Find where the given text appears and provide that cell's center as (X, Y) coordinate. 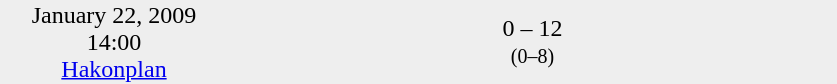
0 – 12 (0–8) (532, 42)
January 22, 200914:00Hakonplan (114, 42)
